Determine the (X, Y) coordinate at the center of the cell enclosing the given text.  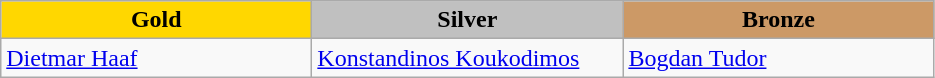
Dietmar Haaf (156, 58)
Gold (156, 20)
Bronze (778, 20)
Bogdan Tudor (778, 58)
Silver (468, 20)
Konstandinos Koukodimos (468, 58)
